Scan for the cell matching the given text and deliver its [x, y] coordinate at center. 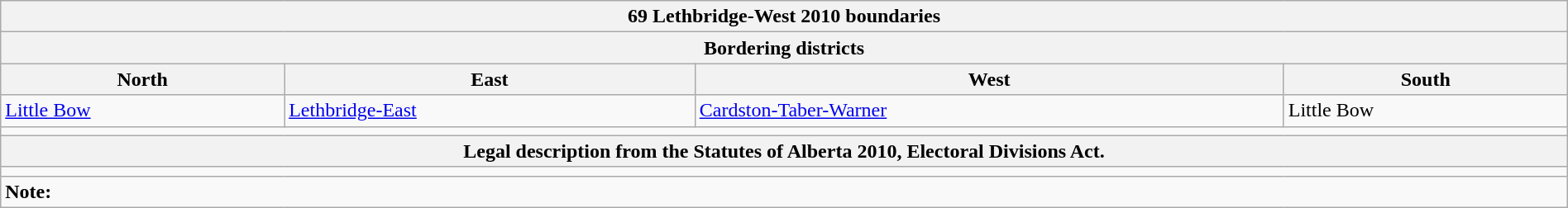
West [989, 79]
Note: [784, 191]
69 Lethbridge-West 2010 boundaries [784, 17]
South [1426, 79]
Legal description from the Statutes of Alberta 2010, Electoral Divisions Act. [784, 151]
Cardston-Taber-Warner [989, 111]
Lethbridge-East [490, 111]
Bordering districts [784, 48]
North [142, 79]
East [490, 79]
